Return (x, y) of the center of cell containing provided text 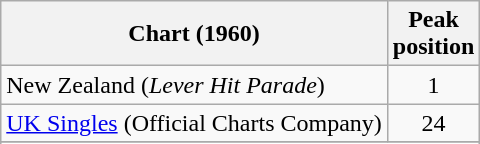
UK Singles (Official Charts Company) (194, 123)
New Zealand (Lever Hit Parade) (194, 85)
Chart (1960) (194, 34)
Peakposition (433, 34)
1 (433, 85)
24 (433, 123)
